For the text-containing cell, return its midpoint in [x, y] coordinate format. 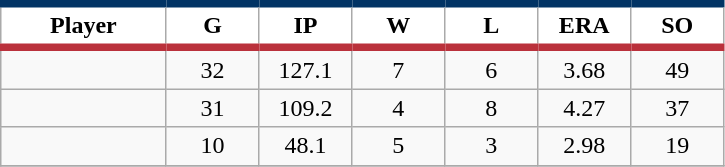
4 [398, 108]
5 [398, 146]
2.98 [584, 146]
3.68 [584, 68]
8 [492, 108]
SO [678, 26]
127.1 [306, 68]
49 [678, 68]
ERA [584, 26]
L [492, 26]
10 [212, 146]
Player [84, 26]
4.27 [584, 108]
37 [678, 108]
G [212, 26]
7 [398, 68]
IP [306, 26]
109.2 [306, 108]
6 [492, 68]
48.1 [306, 146]
32 [212, 68]
31 [212, 108]
W [398, 26]
3 [492, 146]
19 [678, 146]
